Return (x, y) of the center of cell containing provided text 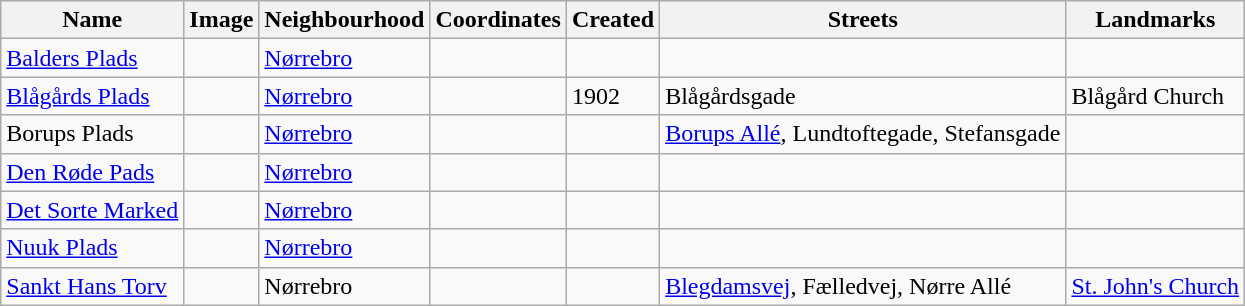
Landmarks (1156, 20)
Borups Plads (92, 134)
Borups Allé, Lundtoftegade, Stefansgade (863, 134)
Image (222, 20)
Det Sorte Marked (92, 210)
Blågårds Plads (92, 96)
Den Røde Pads (92, 172)
Balders Plads (92, 58)
Nuuk Plads (92, 248)
Name (92, 20)
Neighbourhood (344, 20)
Blågård Church (1156, 96)
Blågårdsgade (863, 96)
Streets (863, 20)
Sankt Hans Torv (92, 286)
St. John's Church (1156, 286)
Blegdamsvej, Fælledvej, Nørre Allé (863, 286)
1902 (612, 96)
Coordinates (498, 20)
Created (612, 20)
